Scan for the cell matching the given text and deliver its [X, Y] coordinate at center. 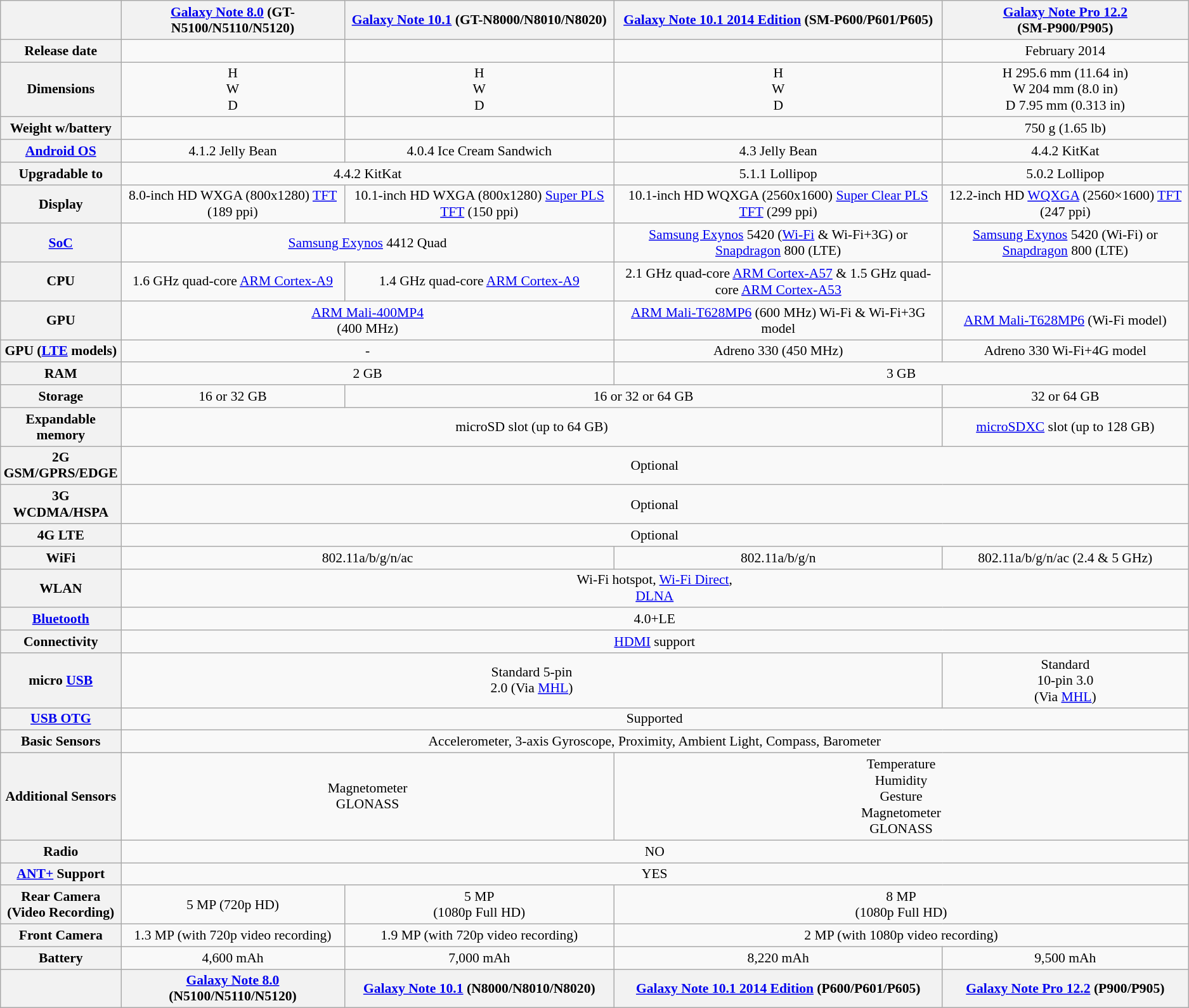
2.1 GHz quad-core ARM Cortex-A57 & 1.5 GHz quad-core ARM Cortex-A53 [778, 281]
4.1.2 Jelly Bean [233, 151]
Supported [654, 719]
5.0.2 Lollipop [1065, 174]
16 or 32 or 64 GB [643, 396]
3 GB [900, 374]
1.3 MP (with 720p video recording) [233, 936]
YES [654, 874]
WiFi [61, 558]
Storage [61, 396]
- [368, 351]
2 GB [368, 374]
16 or 32 GB [233, 396]
9,500 mAh [1065, 958]
microSDXC slot (up to 128 GB) [1065, 427]
RAM [61, 374]
8 MP(1080p Full HD) [900, 905]
Standard10-pin 3.0(Via MHL) [1065, 681]
802.11a/b/g/n/ac (2.4 & 5 GHz) [1065, 558]
802.11a/b/g/n/ac [368, 558]
Galaxy Note 10.1 (GT-N8000/N8010/N8020) [479, 20]
1.9 MP (with 720p video recording) [479, 936]
ARM Mali-T628MP6 (Wi-Fi model) [1065, 321]
Upgradable to [61, 174]
WLAN [61, 588]
Connectivity [61, 642]
CPU [61, 281]
Expandable memory [61, 427]
Bluetooth [61, 619]
GPU [61, 321]
Release date [61, 51]
SoC [61, 243]
Display [61, 204]
8.0-inch HD WXGA (800x1280) TFT (189 ppi) [233, 204]
2G GSM/GPRS/EDGE [61, 465]
Wi-Fi hotspot, Wi-Fi Direct,DLNA [654, 588]
12.2-inch HD WQXGA (2560×1600) TFT (247 ppi) [1065, 204]
Adreno 330 Wi-Fi+4G model [1065, 351]
February 2014 [1065, 51]
Standard 5-pin 2.0 (Via MHL) [531, 681]
750 g (1.65 lb) [1065, 129]
Galaxy Note Pro 12.2 (P900/P905) [1065, 989]
1.6 GHz quad-core ARM Cortex-A9 [233, 281]
USB OTG [61, 719]
ARM Mali-T628MP6 (600 MHz) Wi-Fi & Wi-Fi+3G model [778, 321]
Radio [61, 851]
Front Camera [61, 936]
3G WCDMA/HSPA [61, 505]
Weight w/battery [61, 129]
Accelerometer, 3-axis Gyroscope, Proximity, Ambient Light, Compass, Barometer [654, 742]
ARM Mali-400MP4 (400 MHz) [368, 321]
10.1-inch HD WXGA (800x1280) Super PLS TFT (150 ppi) [479, 204]
Rear Camera(Video Recording) [61, 905]
32 or 64 GB [1065, 396]
Additional Sensors [61, 797]
Android OS [61, 151]
Galaxy Note 10.1 2014 Edition (SM-P600/P601/P605) [778, 20]
4.0.4 Ice Cream Sandwich [479, 151]
Galaxy Note 8.0 (N5100/N5110/N5120) [233, 989]
8,220 mAh [778, 958]
Adreno 330 (450 MHz) [778, 351]
1.4 GHz quad-core ARM Cortex-A9 [479, 281]
GPU (LTE models) [61, 351]
4.0+LE [654, 619]
Samsung Exynos 5420 (Wi-Fi & Wi-Fi+3G) or Snapdragon 800 (LTE) [778, 243]
MagnetometerGLONASS [368, 797]
7,000 mAh [479, 958]
4G LTE [61, 535]
Battery [61, 958]
microSD slot (up to 64 GB) [531, 427]
Dimensions [61, 90]
H 295.6 mm (11.64 in)W 204 mm (8.0 in)D 7.95 mm (0.313 in) [1065, 90]
ANT+ Support [61, 874]
Basic Sensors [61, 742]
4,600 mAh [233, 958]
Galaxy Note 8.0 (GT-N5100/N5110/N5120) [233, 20]
Samsung Exynos 4412 Quad [368, 243]
5.1.1 Lollipop [778, 174]
10.1-inch HD WQXGA (2560x1600) Super Clear PLS TFT (299 ppi) [778, 204]
2 MP (with 1080p video recording) [900, 936]
micro USB [61, 681]
HDMI support [654, 642]
5 MP(1080p Full HD) [479, 905]
Galaxy Note 10.1 (N8000/N8010/N8020) [479, 989]
Galaxy Note 10.1 2014 Edition (P600/P601/P605) [778, 989]
4.3 Jelly Bean [778, 151]
802.11a/b/g/n [778, 558]
5 MP (720p HD) [233, 905]
NO [654, 851]
TemperatureHumidityGestureMagnetometerGLONASS [900, 797]
Galaxy Note Pro 12.2(SM-P900/P905) [1065, 20]
Samsung Exynos 5420 (Wi-Fi) or Snapdragon 800 (LTE) [1065, 243]
